Output the (X, Y) coordinate of the center of the cell containing the given text.  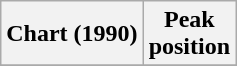
Peakposition (189, 34)
Chart (1990) (72, 34)
